For the text-containing cell, return its midpoint in (x, y) coordinate format. 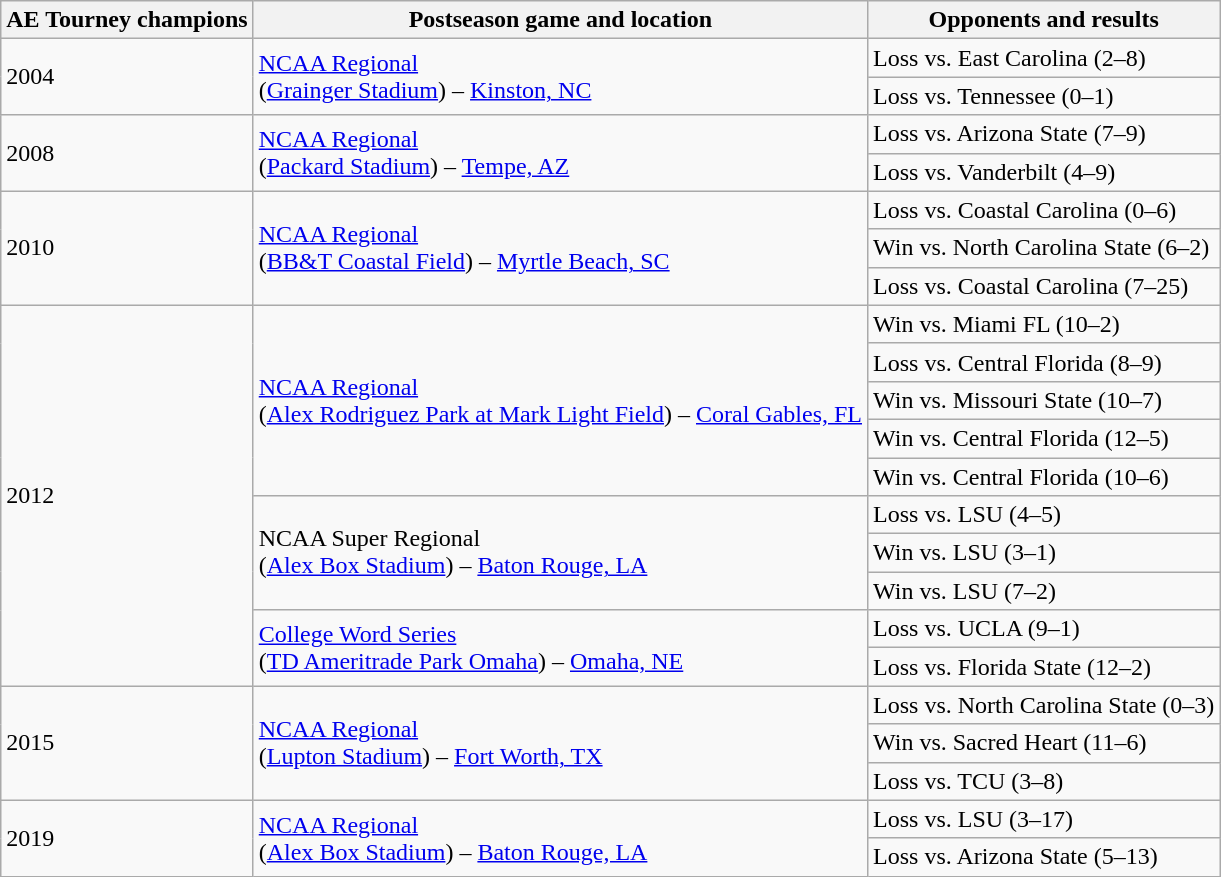
Loss vs. Arizona State (7–9) (1044, 134)
NCAA Regional(Alex Box Stadium) – Baton Rouge, LA (560, 838)
Loss vs. UCLA (9–1) (1044, 629)
Loss vs. LSU (4–5) (1044, 515)
Win vs. LSU (3–1) (1044, 553)
Loss vs. Arizona State (5–13) (1044, 857)
Win vs. LSU (7–2) (1044, 591)
2010 (127, 248)
NCAA Regional (Grainger Stadium) – Kinston, NC (560, 77)
2015 (127, 743)
Loss vs. Florida State (12–2) (1044, 667)
2004 (127, 77)
Loss vs. Vanderbilt (4–9) (1044, 172)
Win vs. Missouri State (10–7) (1044, 400)
AE Tourney champions (127, 20)
Opponents and results (1044, 20)
Win vs. Central Florida (10–6) (1044, 477)
NCAA Regional (Alex Rodriguez Park at Mark Light Field) – Coral Gables, FL (560, 400)
Win vs. Miami FL (10–2) (1044, 324)
NCAA Super Regional (Alex Box Stadium) – Baton Rouge, LA (560, 553)
Loss vs. Coastal Carolina (0–6) (1044, 210)
Win vs. Sacred Heart (11–6) (1044, 743)
NCAA Regional (Lupton Stadium) – Fort Worth, TX (560, 743)
Loss vs. Coastal Carolina (7–25) (1044, 286)
Win vs. North Carolina State (6–2) (1044, 248)
2012 (127, 496)
2019 (127, 838)
Loss vs. TCU (3–8) (1044, 781)
2008 (127, 153)
Loss vs. North Carolina State (0–3) (1044, 705)
NCAA Regional (BB&T Coastal Field) – Myrtle Beach, SC (560, 248)
NCAA Regional (Packard Stadium) – Tempe, AZ (560, 153)
Loss vs. Central Florida (8–9) (1044, 362)
Loss vs. LSU (3–17) (1044, 819)
Loss vs. Tennessee (0–1) (1044, 96)
College Word Series (TD Ameritrade Park Omaha) – Omaha, NE (560, 648)
Loss vs. East Carolina (2–8) (1044, 58)
Win vs. Central Florida (12–5) (1044, 438)
Postseason game and location (560, 20)
